Return the [X, Y] coordinate for the center point of the cell that contains the specified text.  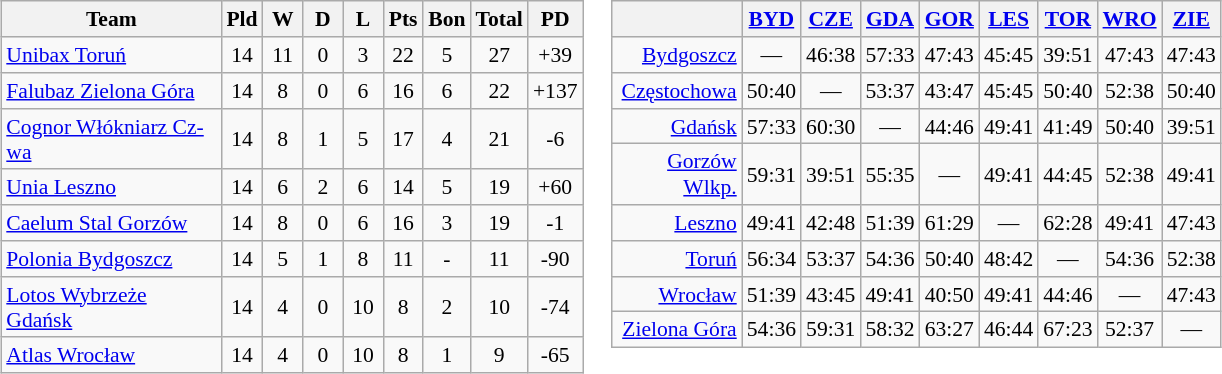
Cognor Włókniarz Cz-wa [111, 138]
Bon [446, 19]
Unia Leszno [111, 187]
52:37 [1130, 330]
+60 [556, 187]
L [363, 19]
61:29 [950, 223]
44:45 [1068, 174]
62:28 [1068, 223]
60:30 [830, 126]
Częstochowa [677, 91]
Atlas Wrocław [111, 355]
46:44 [1008, 330]
CZE [830, 19]
Team [111, 19]
58:32 [890, 330]
Pld [242, 19]
Lotos Wybrzeże Gdańsk [111, 306]
WRO [1130, 19]
41:49 [1068, 126]
BYD [772, 19]
-65 [556, 355]
Bydgoszcz [677, 55]
27 [500, 55]
56:34 [772, 259]
43:45 [830, 294]
+137 [556, 91]
63:27 [950, 330]
LES [1008, 19]
Gorzów Wlkp. [677, 174]
PD [556, 19]
40:50 [950, 294]
Toruń [677, 259]
GOR [950, 19]
-6 [556, 138]
17 [403, 138]
9 [500, 355]
43:47 [950, 91]
Polonia Bydgoszcz [111, 259]
-74 [556, 306]
Pts [403, 19]
+39 [556, 55]
-90 [556, 259]
- [446, 259]
Zielona Góra [677, 330]
Falubaz Zielona Góra [111, 91]
Caelum Stal Gorzów [111, 223]
W [283, 19]
55:35 [890, 174]
21 [500, 138]
42:48 [830, 223]
46:38 [830, 55]
ZIE [1192, 19]
Wrocław [677, 294]
48:42 [1008, 259]
Total [500, 19]
Gdańsk [677, 126]
D [323, 19]
GDA [890, 19]
67:23 [1068, 330]
Leszno [677, 223]
TOR [1068, 19]
-1 [556, 223]
Unibax Toruń [111, 55]
